Identify which cell holds the provided text, then report its [x, y] central coordinate. 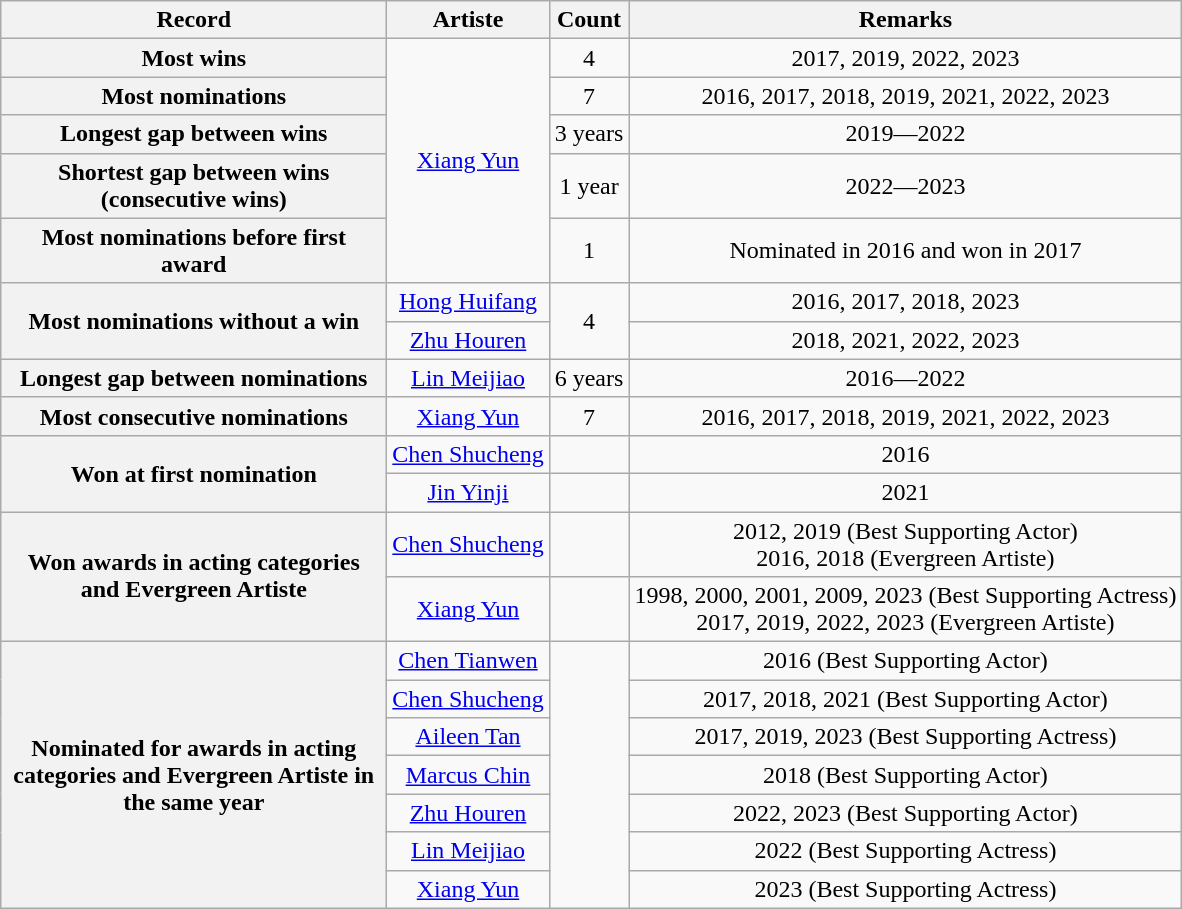
2016, 2017, 2018, 2023 [906, 302]
2017, 2019, 2023 (Best Supporting Actress) [906, 737]
2016 [906, 454]
Hong Huifang [468, 302]
2022—2023 [906, 186]
Longest gap between wins [194, 134]
Count [589, 20]
Marcus Chin [468, 775]
2016 (Best Supporting Actor) [906, 661]
Shortest gap between wins(consecutive wins) [194, 186]
Chen Tianwen [468, 661]
2017, 2019, 2022, 2023 [906, 58]
2022, 2023 (Best Supporting Actor) [906, 813]
2019—2022 [906, 134]
6 years [589, 378]
2022 (Best Supporting Actress) [906, 851]
Jin Yinji [468, 492]
Most nominations [194, 96]
Nominated for awards in acting categories and Evergreen Artiste in the same year [194, 775]
Remarks [906, 20]
2016—2022 [906, 378]
Longest gap between nominations [194, 378]
2017, 2018, 2021 (Best Supporting Actor) [906, 699]
1 [589, 250]
Most wins [194, 58]
2021 [906, 492]
2023 (Best Supporting Actress) [906, 889]
Record [194, 20]
Most consecutive nominations [194, 416]
Nominated in 2016 and won in 2017 [906, 250]
Aileen Tan [468, 737]
3 years [589, 134]
Won awards in acting categories and Evergreen Artiste [194, 577]
2012, 2019 (Best Supporting Actor)2016, 2018 (Evergreen Artiste) [906, 544]
Won at first nomination [194, 473]
2018, 2021, 2022, 2023 [906, 340]
Artiste [468, 20]
1998, 2000, 2001, 2009, 2023 (Best Supporting Actress)2017, 2019, 2022, 2023 (Evergreen Artiste) [906, 610]
1 year [589, 186]
Most nominations without a win [194, 321]
2018 (Best Supporting Actor) [906, 775]
Most nominations before first award [194, 250]
